Identify which cell holds the provided text, then report its [X, Y] central coordinate. 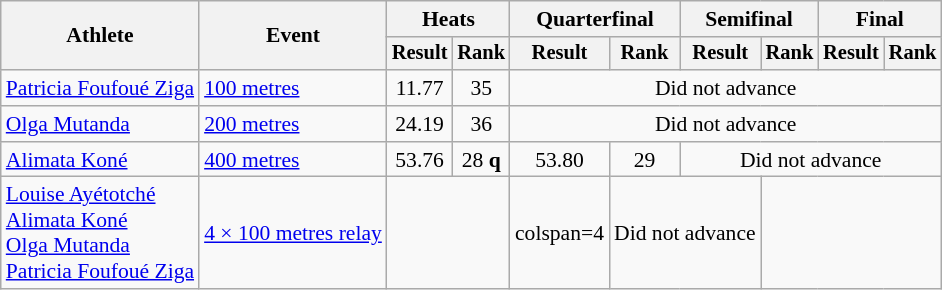
200 metres [293, 124]
Athlete [100, 36]
Event [293, 36]
4 × 100 metres relay [293, 233]
35 [481, 88]
53.80 [560, 160]
Final [880, 19]
colspan=4 [560, 233]
Louise AyétotchéAlimata KonéOlga MutandaPatricia Foufoué Ziga [100, 233]
Semifinal [749, 19]
Olga Mutanda [100, 124]
Heats [448, 19]
24.19 [420, 124]
Quarterfinal [595, 19]
400 metres [293, 160]
29 [644, 160]
Alimata Koné [100, 160]
53.76 [420, 160]
28 q [481, 160]
100 metres [293, 88]
11.77 [420, 88]
Patricia Foufoué Ziga [100, 88]
36 [481, 124]
